Output the (X, Y) coordinate of the center of the cell containing the given text.  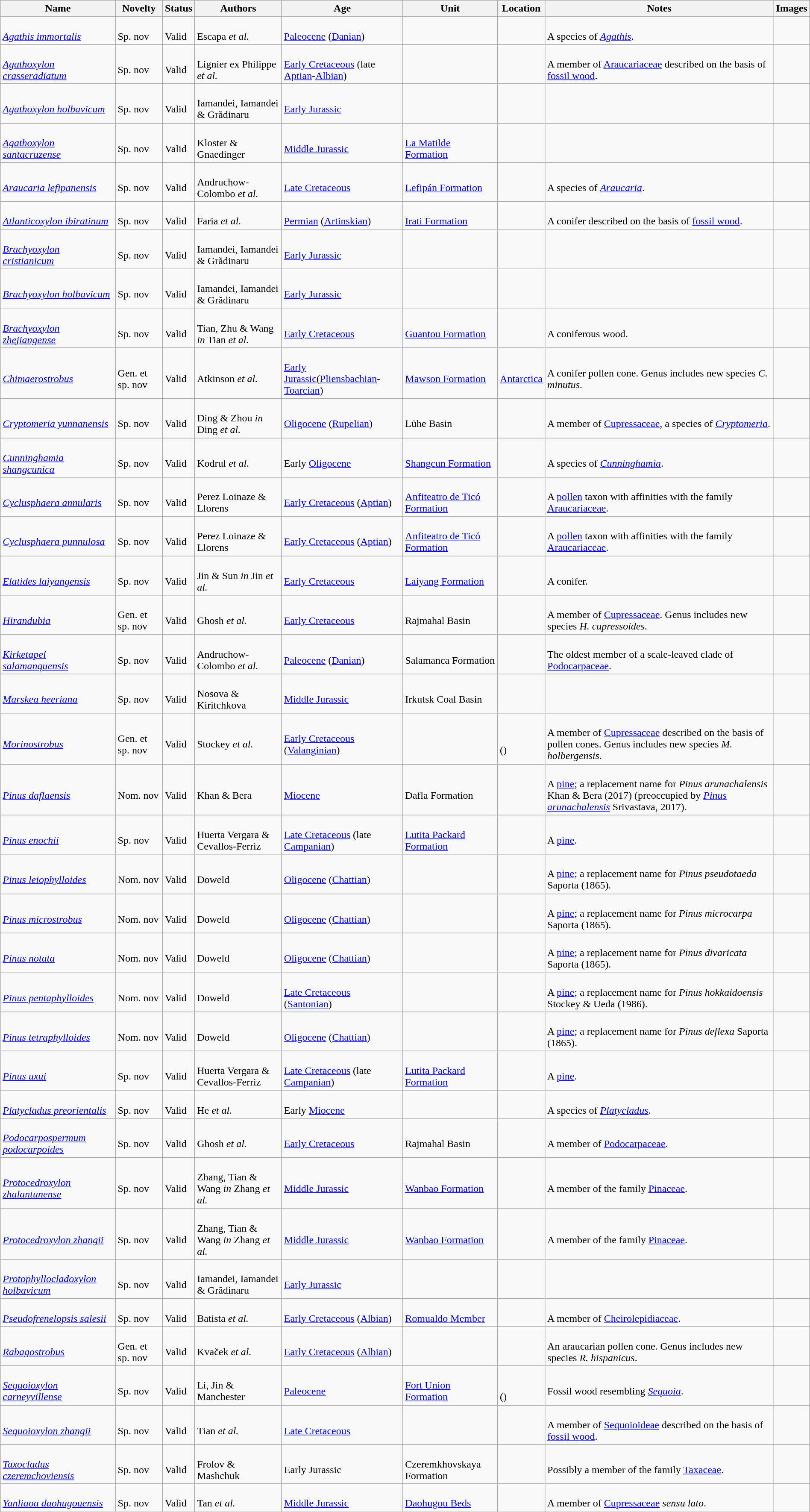
A species of Cunninghamia. (660, 457)
Status (179, 9)
Pinus daflaensis (58, 790)
Brachyoxylon holbavicum (58, 288)
Batista et al. (238, 1313)
Oligocene (Rupelian) (342, 418)
Early Cretaceous (late Aptian-Albian) (342, 64)
Nosova & Kiritchkova (238, 694)
Cryptomeria yunnanensis (58, 418)
Laiyang Formation (450, 576)
Fossil wood resembling Sequoia. (660, 1386)
Agathoxylon crasseradiatum (58, 64)
An araucarian pollen cone. Genus includes new species R. hispanicus. (660, 1346)
Early Miocene (342, 1104)
Kodrul et al. (238, 457)
A member of Cupressaceae. Genus includes new species H. cupressoides. (660, 615)
A conifer described on the basis of fossil wood. (660, 215)
Shangcun Formation (450, 457)
A member of Cheirolepidiaceae. (660, 1313)
Agathis immortalis (58, 31)
A species of Agathis. (660, 31)
Kirketapel salamanquensis (58, 654)
Tian, Zhu & Wang in Tian et al. (238, 328)
Podocarpospermum podocarpoides (58, 1138)
A pine; a replacement name for Pinus microcarpa Saporta (1865). (660, 913)
Notes (660, 9)
Pinus uxui (58, 1071)
Novelty (139, 9)
The oldest member of a scale-leaved clade of Podocarpaceae. (660, 654)
Pinus microstrobus (58, 913)
A conifer. (660, 576)
A pine; a replacement name for Pinus hokkaidoensis Stockey & Ueda (1986). (660, 992)
Lühe Basin (450, 418)
Morinostrobus (58, 738)
Sequoioxylon carneyvillense (58, 1386)
Age (342, 9)
Li, Jin & Manchester (238, 1386)
Early Jurassic(Pliensbachian-Toarcian) (342, 373)
Marskea heeriana (58, 694)
Permian (Artinskian) (342, 215)
Rabagostrobus (58, 1346)
Pinus enochii (58, 835)
Frolov & Mashchuk (238, 1464)
Kvaček et al. (238, 1346)
Protocedroxylon zhangii (58, 1234)
A coniferous wood. (660, 328)
Early Oligocene (342, 457)
A pine; a replacement name for Pinus divaricata Saporta (1865). (660, 953)
A conifer pollen cone. Genus includes new species C. minutus. (660, 373)
Lignier ex Philippe et al. (238, 64)
Paleocene (342, 1386)
A species of Platycladus. (660, 1104)
A pine; a replacement name for Pinus deflexa Saporta (1865). (660, 1031)
Sequoioxylon zhangii (58, 1425)
Images (792, 9)
Platycladus preorientalis (58, 1104)
A member of Cupressaceae sensu lato. (660, 1497)
Atlanticoxylon ibiratinum (58, 215)
Yanliaoa daohugouensis (58, 1497)
Antarctica (521, 373)
Stockey et al. (238, 738)
Fort Union Formation (450, 1386)
He et al. (238, 1104)
Cunninghamia shangcunica (58, 457)
Taxocladus czeremchoviensis (58, 1464)
Possibly a member of the family Taxaceae. (660, 1464)
Pinus tetraphylloides (58, 1031)
Elatides laiyangensis (58, 576)
Pinus leiophylloides (58, 874)
Mawson Formation (450, 373)
Czeremkhovskaya Formation (450, 1464)
Miocene (342, 790)
A member of Araucariaceae described on the basis of fossil wood. (660, 64)
Agathoxylon holbavicum (58, 103)
Romualdo Member (450, 1313)
A pine; a replacement name for Pinus pseudotaeda Saporta (1865). (660, 874)
Lefipán Formation (450, 182)
Early Cretaceous (Valanginian) (342, 738)
Pseudofrenelopsis salesii (58, 1313)
Faria et al. (238, 215)
La Matilde Formation (450, 143)
A species of Araucaria. (660, 182)
Daohugou Beds (450, 1497)
Tan et al. (238, 1497)
Name (58, 9)
Guantou Formation (450, 328)
Cyclusphaera annularis (58, 497)
Araucaria lefipanensis (58, 182)
Location (521, 9)
Protophyllocladoxylon holbavicum (58, 1279)
Authors (238, 9)
A member of Cupressaceae, a species of Cryptomeria. (660, 418)
Irati Formation (450, 215)
Agathoxylon santacruzense (58, 143)
Brachyoxylon cristianicum (58, 249)
A pine; a replacement name for Pinus arunachalensis Khan & Bera (2017) (preoccupied by Pinus arunachalensis Srivastava, 2017). (660, 790)
Late Cretaceous (Santonian) (342, 992)
Escapa et al. (238, 31)
Khan & Bera (238, 790)
Protocedroxylon zhalantunense (58, 1183)
Salamanca Formation (450, 654)
Tian et al. (238, 1425)
Dafla Formation (450, 790)
Irkutsk Coal Basin (450, 694)
Kloster & Gnaedinger (238, 143)
Jin & Sun in Jin et al. (238, 576)
Pinus notata (58, 953)
A member of Podocarpaceae. (660, 1138)
Cyclusphaera punnulosa (58, 536)
Ding & Zhou in Ding et al. (238, 418)
Brachyoxylon zhejiangense (58, 328)
A member of Cupressaceae described on the basis of pollen cones. Genus includes new species M. holbergensis. (660, 738)
Atkinson et al. (238, 373)
Chimaerostrobus (58, 373)
A member of Sequoioideae described on the basis of fossil wood. (660, 1425)
Hirandubia (58, 615)
Unit (450, 9)
Pinus pentaphylloides (58, 992)
